Find where the given text appears and provide that cell's center as (X, Y) coordinate. 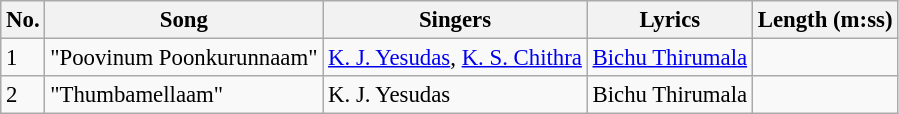
Length (m:ss) (824, 20)
Song (184, 20)
K. J. Yesudas, K. S. Chithra (455, 58)
K. J. Yesudas (455, 95)
Lyrics (670, 20)
No. (23, 20)
"Poovinum Poonkurunnaam" (184, 58)
"Thumbamellaam" (184, 95)
Singers (455, 20)
1 (23, 58)
2 (23, 95)
